Return the (x, y) coordinate for the center point of the cell that contains the specified text.  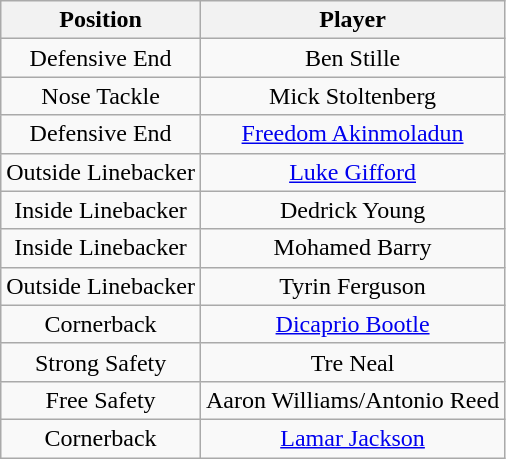
Luke Gifford (352, 172)
Tyrin Ferguson (352, 286)
Mick Stoltenberg (352, 96)
Lamar Jackson (352, 438)
Tre Neal (352, 362)
Aaron Williams/Antonio Reed (352, 400)
Nose Tackle (101, 96)
Free Safety (101, 400)
Position (101, 20)
Ben Stille (352, 58)
Dicaprio Bootle (352, 324)
Freedom Akinmoladun (352, 134)
Strong Safety (101, 362)
Dedrick Young (352, 210)
Mohamed Barry (352, 248)
Player (352, 20)
